Pinpoint the cell where the given text exists, returning its [x, y] midpoint coordinate. 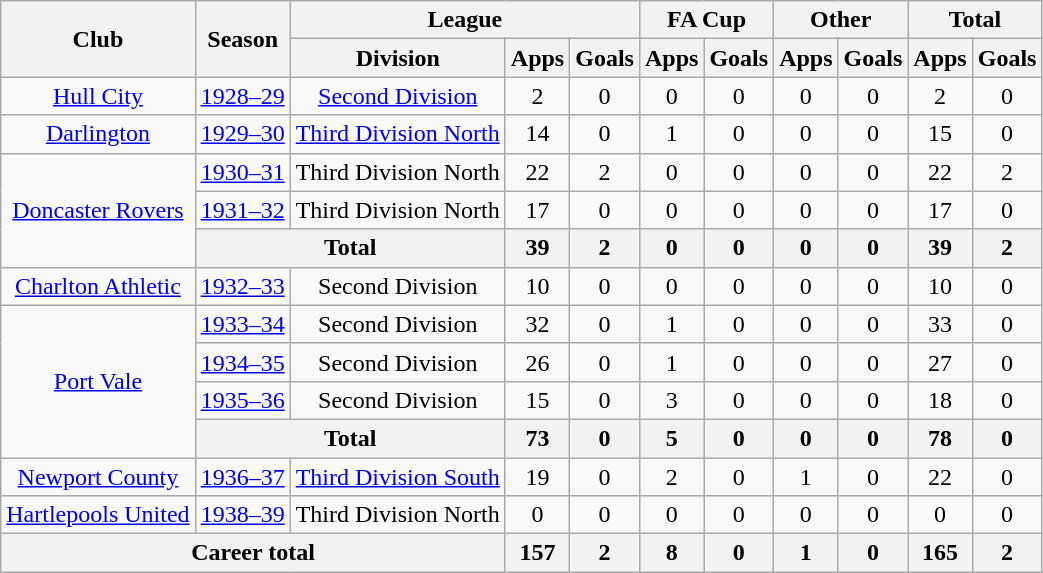
26 [537, 362]
Club [98, 39]
1933–34 [242, 324]
27 [940, 362]
Doncaster Rovers [98, 210]
157 [537, 553]
73 [537, 438]
Third Division South [398, 477]
18 [940, 400]
1928–29 [242, 96]
14 [537, 134]
Hull City [98, 96]
Charlton Athletic [98, 286]
33 [940, 324]
Other [841, 20]
Division [398, 58]
Darlington [98, 134]
Season [242, 39]
1931–32 [242, 210]
5 [671, 438]
Hartlepools United [98, 515]
19 [537, 477]
FA Cup [706, 20]
1932–33 [242, 286]
1929–30 [242, 134]
Newport County [98, 477]
32 [537, 324]
Port Vale [98, 381]
League [464, 20]
165 [940, 553]
3 [671, 400]
1935–36 [242, 400]
78 [940, 438]
8 [671, 553]
1930–31 [242, 172]
1938–39 [242, 515]
1936–37 [242, 477]
1934–35 [242, 362]
Career total [254, 553]
